Identify which cell holds the provided text, then report its [x, y] central coordinate. 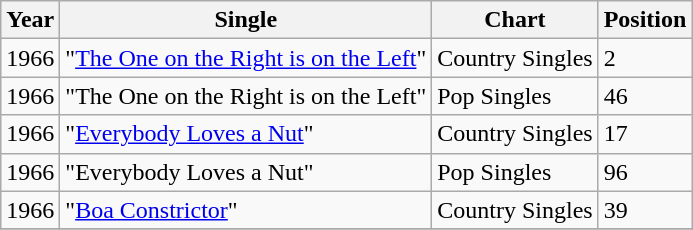
17 [645, 134]
Chart [515, 20]
96 [645, 172]
46 [645, 96]
Position [645, 20]
Year [30, 20]
Single [246, 20]
39 [645, 210]
"Boa Constrictor" [246, 210]
2 [645, 58]
